Scan for the cell matching the given text and deliver its [X, Y] coordinate at center. 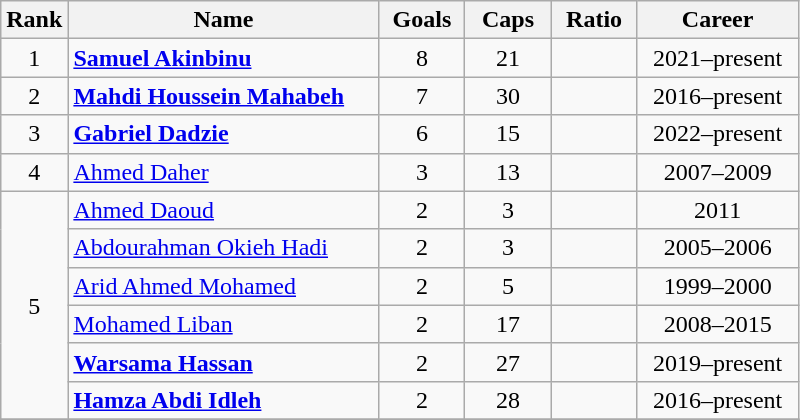
15 [508, 134]
8 [422, 58]
Ahmed Daoud [224, 210]
1 [34, 58]
2011 [718, 210]
Samuel Akinbinu [224, 58]
2021–present [718, 58]
13 [508, 172]
Warsama Hassan [224, 362]
28 [508, 400]
21 [508, 58]
Mohamed Liban [224, 324]
2007–2009 [718, 172]
Hamza Abdi Idleh [224, 400]
30 [508, 96]
Ratio [594, 20]
6 [422, 134]
Ahmed Daher [224, 172]
2005–2006 [718, 248]
7 [422, 96]
Rank [34, 20]
Caps [508, 20]
17 [508, 324]
4 [34, 172]
Name [224, 20]
Mahdi Houssein Mahabeh [224, 96]
Arid Ahmed Mohamed [224, 286]
Gabriel Dadzie [224, 134]
Goals [422, 20]
2008–2015 [718, 324]
2022–present [718, 134]
27 [508, 362]
2019–present [718, 362]
1999–2000 [718, 286]
Abdourahman Okieh Hadi [224, 248]
Career [718, 20]
